Output the (X, Y) coordinate of the center of the cell containing the given text.  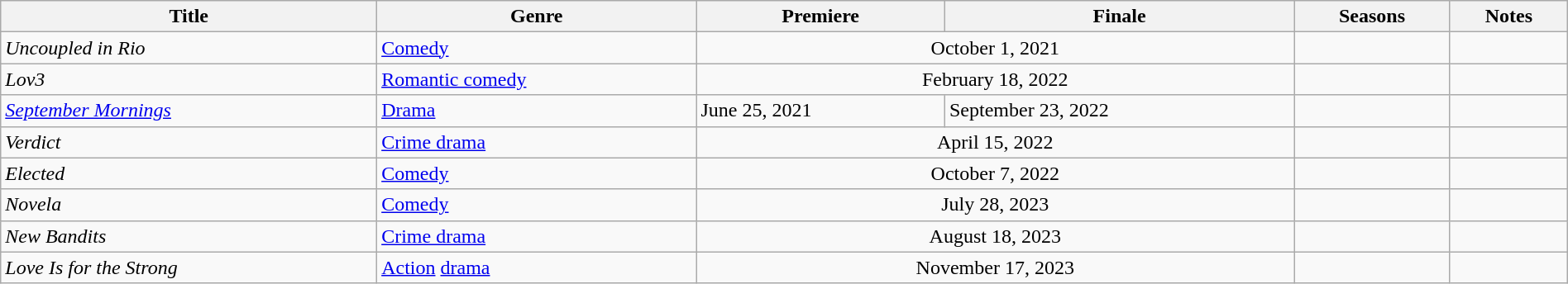
Verdict (189, 142)
New Bandits (189, 236)
Drama (537, 111)
Title (189, 17)
July 28, 2023 (996, 205)
April 15, 2022 (996, 142)
October 1, 2021 (996, 48)
Lov3 (189, 79)
Action drama (537, 267)
Novela (189, 205)
November 17, 2023 (996, 267)
Finale (1119, 17)
Seasons (1373, 17)
Genre (537, 17)
Love Is for the Strong (189, 267)
October 7, 2022 (996, 173)
Premiere (820, 17)
Elected (189, 173)
September 23, 2022 (1119, 111)
Uncoupled in Rio (189, 48)
June 25, 2021 (820, 111)
September Mornings (189, 111)
Romantic comedy (537, 79)
Notes (1508, 17)
February 18, 2022 (996, 79)
August 18, 2023 (996, 236)
